Output the [X, Y] coordinate of the center of the cell containing the given text.  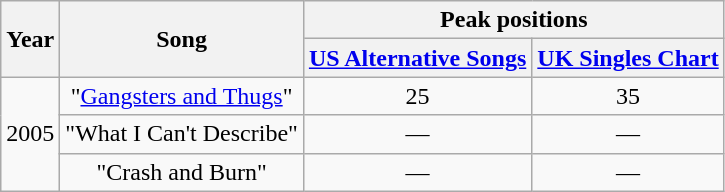
Peak positions [514, 20]
35 [628, 96]
"Gangsters and Thugs" [182, 96]
"What I Can't Describe" [182, 134]
2005 [30, 134]
Song [182, 39]
Year [30, 39]
UK Singles Chart [628, 58]
US Alternative Songs [417, 58]
"Crash and Burn" [182, 172]
25 [417, 96]
